Scan for the cell matching the given text and deliver its [X, Y] coordinate at center. 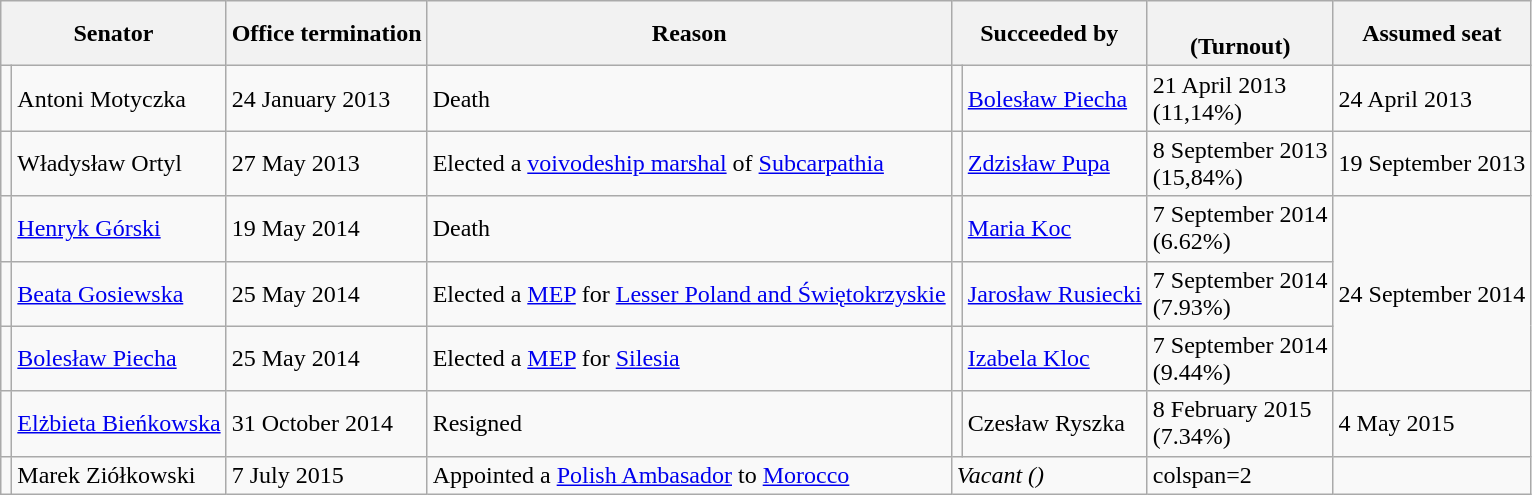
24 September 2014 [1432, 294]
Elżbieta Bieńkowska [119, 424]
Izabela Kloc [1054, 358]
7 July 2015 [326, 475]
colspan=2 [1240, 475]
Zdzisław Pupa [1054, 164]
27 May 2013 [326, 164]
31 October 2014 [326, 424]
Czesław Ryszka [1054, 424]
24 January 2013 [326, 98]
Jarosław Rusiecki [1054, 294]
Senator [114, 34]
21 April 2013(11,14%) [1240, 98]
19 May 2014 [326, 228]
Marek Ziółkowski [119, 475]
Reason [689, 34]
Elected a MEP for Lesser Poland and Świętokrzyskie [689, 294]
Assumed seat [1432, 34]
Elected a MEP for Silesia [689, 358]
4 May 2015 [1432, 424]
7 September 2014(9.44%) [1240, 358]
7 September 2014(7.93%) [1240, 294]
Maria Koc [1054, 228]
7 September 2014(6.62%) [1240, 228]
Beata Gosiewska [119, 294]
Antoni Motyczka [119, 98]
Elected a voivodeship marshal of Subcarpathia [689, 164]
8 September 2013(15,84%) [1240, 164]
8 February 2015(7.34%) [1240, 424]
19 September 2013 [1432, 164]
Władysław Ortyl [119, 164]
Resigned [689, 424]
Appointed a Polish Ambasador to Morocco [689, 475]
24 April 2013 [1432, 98]
Office termination [326, 34]
Vacant () [1049, 475]
Henryk Górski [119, 228]
(Turnout) [1240, 34]
Succeeded by [1049, 34]
